Determine the [X, Y] coordinate at the center of the cell enclosing the given text.  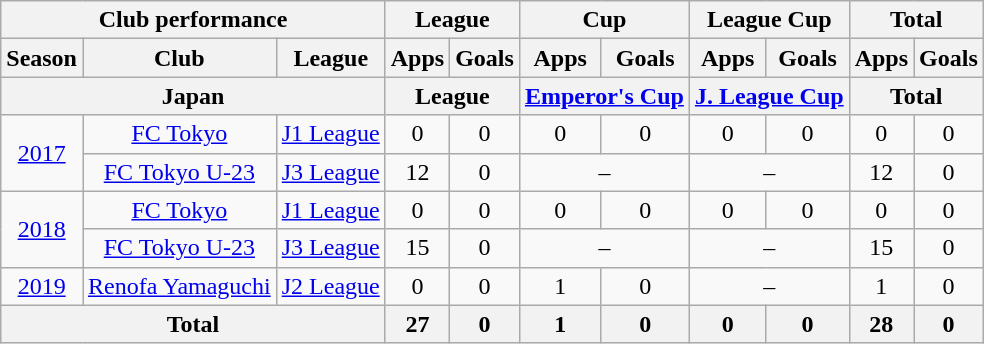
27 [417, 324]
J. League Cup [769, 96]
2018 [42, 229]
Club [179, 58]
28 [881, 324]
Club performance [193, 20]
2019 [42, 286]
Cup [604, 20]
2017 [42, 153]
Emperor's Cup [604, 96]
J2 League [330, 286]
Season [42, 58]
Japan [193, 96]
League Cup [769, 20]
Renofa Yamaguchi [179, 286]
